Identify which cell holds the provided text, then report its (x, y) central coordinate. 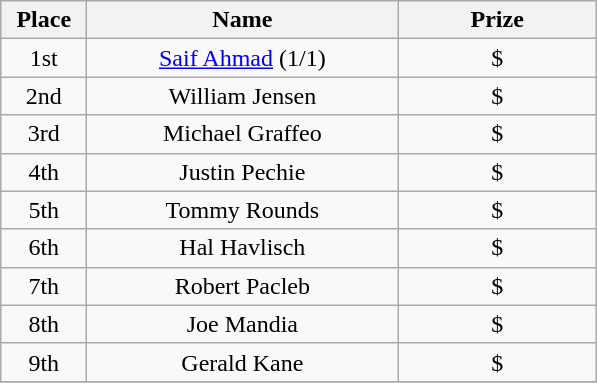
Tommy Rounds (242, 210)
Name (242, 20)
Hal Havlisch (242, 248)
Saif Ahmad (1/1) (242, 58)
4th (44, 172)
Joe Mandia (242, 324)
7th (44, 286)
Place (44, 20)
1st (44, 58)
3rd (44, 134)
9th (44, 362)
8th (44, 324)
Gerald Kane (242, 362)
5th (44, 210)
Robert Pacleb (242, 286)
William Jensen (242, 96)
6th (44, 248)
2nd (44, 96)
Prize (498, 20)
Michael Graffeo (242, 134)
Justin Pechie (242, 172)
